Capture the cell that displays the provided text and extract its [X, Y] central coordinate. 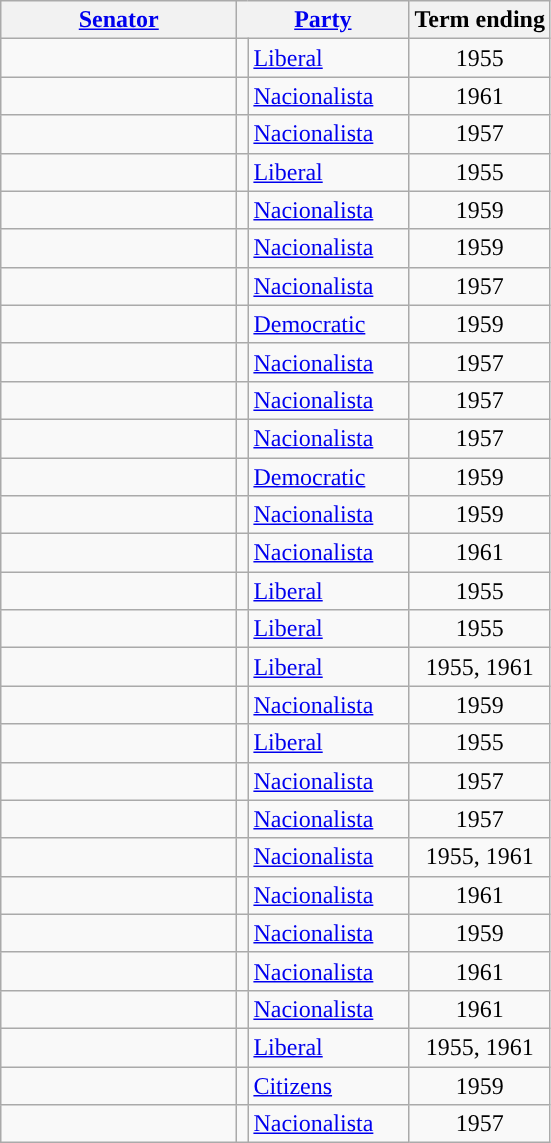
Citizens [328, 1085]
Party [323, 20]
Senator [119, 20]
Term ending [480, 20]
